For the text-containing cell, return its midpoint in (x, y) coordinate format. 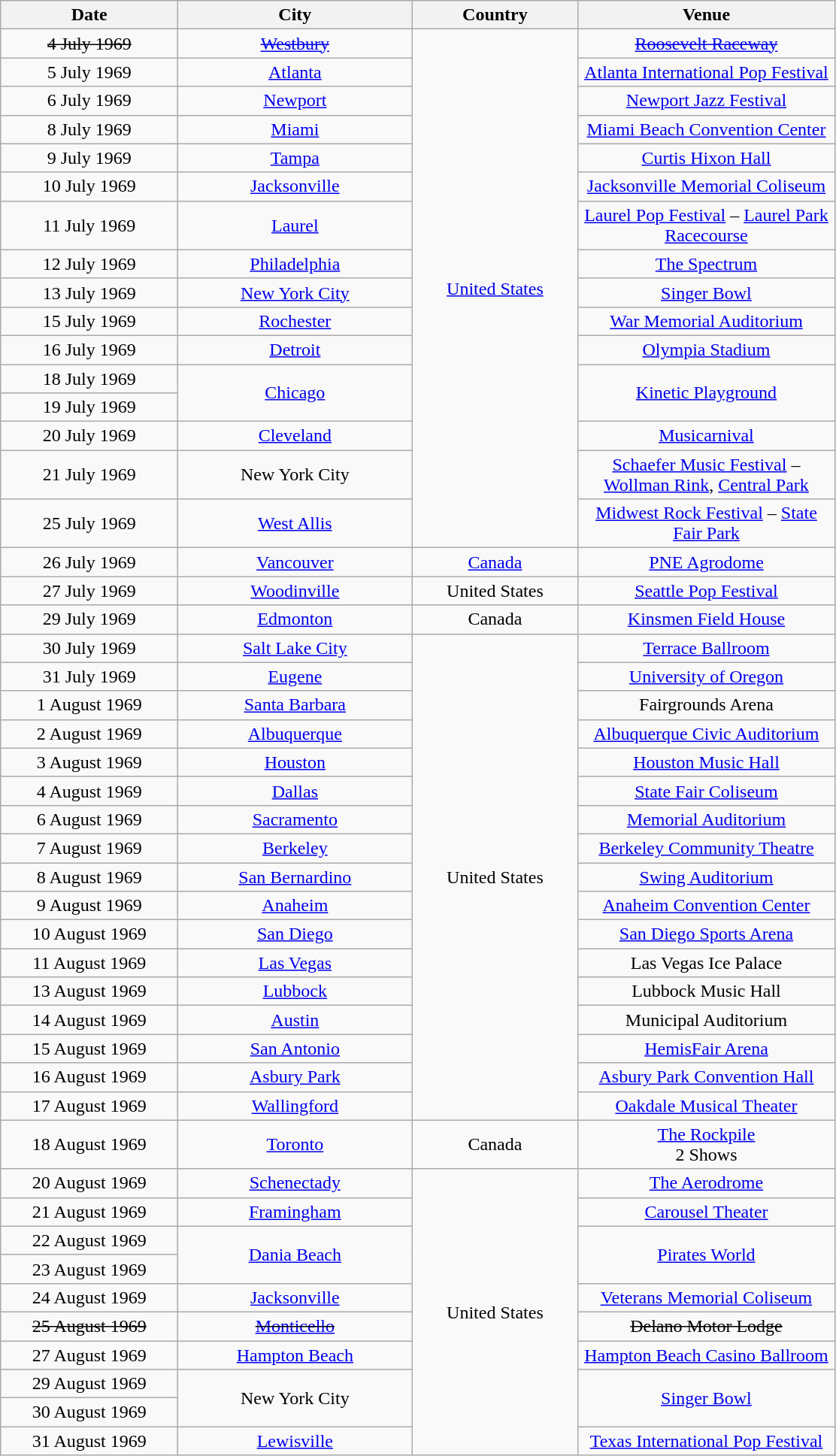
Sacramento (295, 819)
Albuquerque (295, 734)
Anaheim Convention Center (707, 906)
6 August 1969 (89, 819)
Tampa (295, 158)
Salt Lake City (295, 648)
Miami (295, 129)
Atlanta International Pop Festival (707, 72)
San Diego Sports Arena (707, 934)
Schaefer Music Festival – Wollman Rink, Central Park (707, 475)
30 August 1969 (89, 1412)
27 July 1969 (89, 591)
Newport Jazz Festival (707, 101)
23 August 1969 (89, 1269)
Lubbock (295, 991)
Municipal Auditorium (707, 1020)
Chicago (295, 392)
14 August 1969 (89, 1020)
16 August 1969 (89, 1077)
PNE Agrodome (707, 562)
Houston (295, 762)
Woodinville (295, 591)
The Spectrum (707, 264)
18 July 1969 (89, 378)
Detroit (295, 350)
1 August 1969 (89, 705)
Dania Beach (295, 1255)
Texas International Pop Festival (707, 1441)
10 July 1969 (89, 186)
Memorial Auditorium (707, 819)
Asbury Park (295, 1077)
Atlanta (295, 72)
Swing Auditorium (707, 877)
Vancouver (295, 562)
11 August 1969 (89, 963)
Westbury (295, 44)
State Fair Coliseum (707, 791)
Roosevelt Raceway (707, 44)
Lewisville (295, 1441)
Rochester (295, 321)
Austin (295, 1020)
15 July 1969 (89, 321)
Laurel (295, 226)
Seattle Pop Festival (707, 591)
6 July 1969 (89, 101)
9 July 1969 (89, 158)
31 August 1969 (89, 1441)
Hampton Beach (295, 1355)
Curtis Hixon Hall (707, 158)
Hampton Beach Casino Ballroom (707, 1355)
Toronto (295, 1144)
West Allis (295, 523)
30 July 1969 (89, 648)
13 July 1969 (89, 292)
8 July 1969 (89, 129)
Cleveland (295, 436)
Pirates World (707, 1255)
Terrace Ballroom (707, 648)
21 July 1969 (89, 475)
Delano Motor Lodge (707, 1326)
Oakdale Musical Theater (707, 1106)
The Aerodrome (707, 1183)
Wallingford (295, 1106)
Edmonton (295, 619)
City (295, 15)
Carousel Theater (707, 1212)
Fairgrounds Arena (707, 705)
Kinetic Playground (707, 392)
Anaheim (295, 906)
21 August 1969 (89, 1212)
Berkeley Community Theatre (707, 848)
11 July 1969 (89, 226)
Veterans Memorial Coliseum (707, 1297)
Houston Music Hall (707, 762)
Kinsmen Field House (707, 619)
18 August 1969 (89, 1144)
War Memorial Auditorium (707, 321)
Dallas (295, 791)
Santa Barbara (295, 705)
26 July 1969 (89, 562)
San Bernardino (295, 877)
5 July 1969 (89, 72)
Miami Beach Convention Center (707, 129)
Albuquerque Civic Auditorium (707, 734)
19 July 1969 (89, 407)
University of Oregon (707, 677)
San Antonio (295, 1049)
15 August 1969 (89, 1049)
25 July 1969 (89, 523)
16 July 1969 (89, 350)
29 July 1969 (89, 619)
22 August 1969 (89, 1240)
29 August 1969 (89, 1384)
Musicarnival (707, 436)
17 August 1969 (89, 1106)
10 August 1969 (89, 934)
Asbury Park Convention Hall (707, 1077)
Midwest Rock Festival – State Fair Park (707, 523)
Newport (295, 101)
San Diego (295, 934)
Eugene (295, 677)
13 August 1969 (89, 991)
Olympia Stadium (707, 350)
Lubbock Music Hall (707, 991)
20 August 1969 (89, 1183)
Berkeley (295, 848)
Monticello (295, 1326)
25 August 1969 (89, 1326)
24 August 1969 (89, 1297)
3 August 1969 (89, 762)
Venue (707, 15)
9 August 1969 (89, 906)
HemisFair Arena (707, 1049)
2 August 1969 (89, 734)
Jacksonville Memorial Coliseum (707, 186)
8 August 1969 (89, 877)
Schenectady (295, 1183)
20 July 1969 (89, 436)
Las Vegas (295, 963)
31 July 1969 (89, 677)
4 August 1969 (89, 791)
Las Vegas Ice Palace (707, 963)
Framingham (295, 1212)
Laurel Pop Festival – Laurel Park Racecourse (707, 226)
Country (495, 15)
Philadelphia (295, 264)
7 August 1969 (89, 848)
Date (89, 15)
27 August 1969 (89, 1355)
The Rockpile2 Shows (707, 1144)
4 July 1969 (89, 44)
12 July 1969 (89, 264)
